Extract the [x, y] coordinate from the center of the cell holding the provided text.  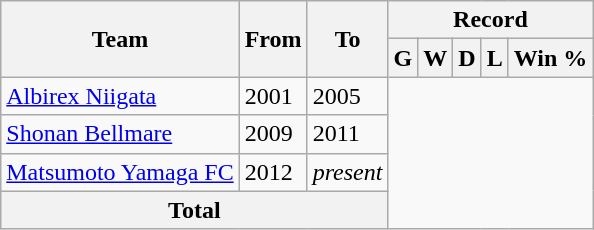
2009 [273, 134]
present [348, 172]
Record [490, 20]
To [348, 39]
2011 [348, 134]
Matsumoto Yamaga FC [120, 172]
2005 [348, 96]
Team [120, 39]
D [467, 58]
From [273, 39]
L [494, 58]
W [436, 58]
G [403, 58]
Win % [550, 58]
2001 [273, 96]
Total [194, 210]
Albirex Niigata [120, 96]
Shonan Bellmare [120, 134]
2012 [273, 172]
